Find where the given text appears and provide that cell's center as [x, y] coordinate. 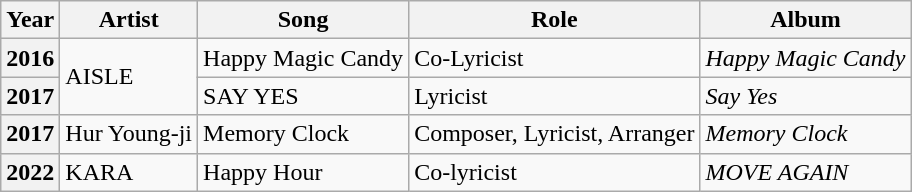
AISLE [129, 77]
MOVE AGAIN [806, 172]
Artist [129, 20]
Lyricist [554, 96]
2022 [30, 172]
KARA [129, 172]
Co-Lyricist [554, 58]
Composer, Lyricist, Arranger [554, 134]
Co-lyricist [554, 172]
Hur Young-ji [129, 134]
Say Yes [806, 96]
Year [30, 20]
SAY YES [304, 96]
2016 [30, 58]
Album [806, 20]
Song [304, 20]
Role [554, 20]
Happy Hour [304, 172]
